Scan for the cell matching the given text and deliver its (X, Y) coordinate at center. 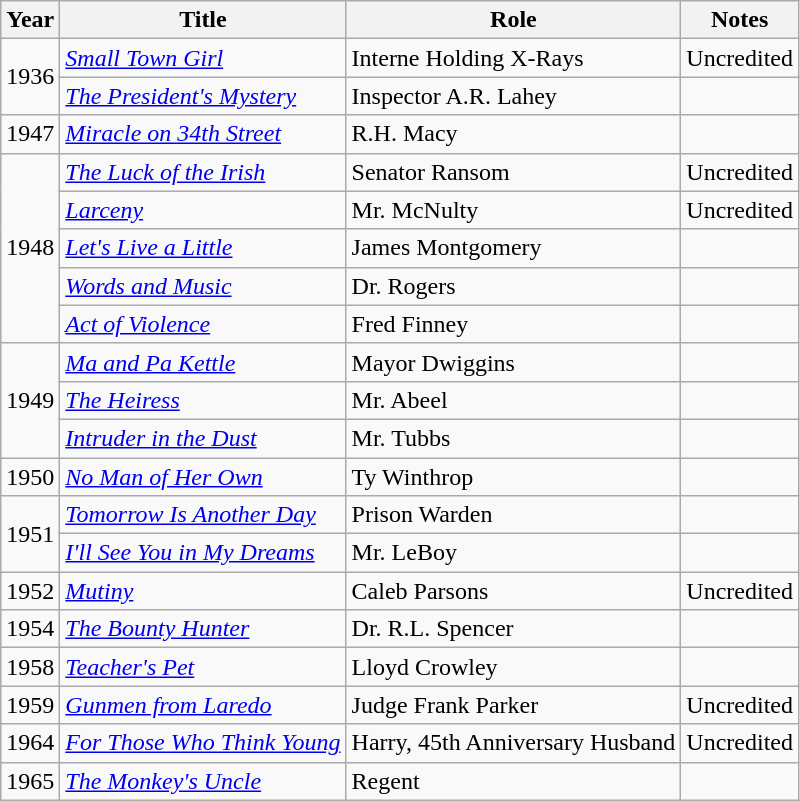
Larceny (203, 210)
I'll See You in My Dreams (203, 553)
Prison Warden (514, 515)
Mr. McNulty (514, 210)
Mutiny (203, 591)
Fred Finney (514, 324)
Ty Winthrop (514, 477)
1951 (30, 534)
Year (30, 20)
No Man of Her Own (203, 477)
Ma and Pa Kettle (203, 362)
Harry, 45th Anniversary Husband (514, 743)
Mr. LeBoy (514, 553)
1959 (30, 705)
Act of Violence (203, 324)
Dr. R.L. Spencer (514, 629)
For Those Who Think Young (203, 743)
1952 (30, 591)
1950 (30, 477)
The Monkey's Uncle (203, 781)
R.H. Macy (514, 134)
Tomorrow Is Another Day (203, 515)
Lloyd Crowley (514, 667)
Senator Ransom (514, 172)
Teacher's Pet (203, 667)
Judge Frank Parker (514, 705)
The Heiress (203, 400)
The Bounty Hunter (203, 629)
Mr. Abeel (514, 400)
1948 (30, 248)
Mayor Dwiggins (514, 362)
Gunmen from Laredo (203, 705)
Role (514, 20)
Regent (514, 781)
Notes (740, 20)
1965 (30, 781)
Intruder in the Dust (203, 438)
Small Town Girl (203, 58)
James Montgomery (514, 248)
Caleb Parsons (514, 591)
1954 (30, 629)
1936 (30, 77)
The Luck of the Irish (203, 172)
1958 (30, 667)
The President's Mystery (203, 96)
Interne Holding X-Rays (514, 58)
Mr. Tubbs (514, 438)
1947 (30, 134)
Inspector A.R. Lahey (514, 96)
Miracle on 34th Street (203, 134)
Title (203, 20)
Dr. Rogers (514, 286)
Let's Live a Little (203, 248)
1964 (30, 743)
1949 (30, 400)
Words and Music (203, 286)
